Capture the cell that displays the provided text and extract its (x, y) central coordinate. 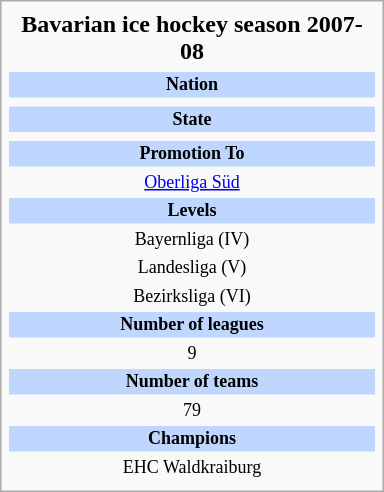
Bavarian ice hockey season 2007-08 (192, 38)
Number of teams (192, 382)
Levels (192, 211)
Bezirksliga (VI) (192, 297)
Number of leagues (192, 325)
Promotion To (192, 154)
Oberliga Süd (192, 183)
State (192, 120)
Landesliga (V) (192, 268)
Champions (192, 439)
9 (192, 354)
EHC Waldkraiburg (192, 468)
79 (192, 411)
Nation (192, 85)
Bayernliga (IV) (192, 240)
